Scan for the cell matching the given text and deliver its (x, y) coordinate at center. 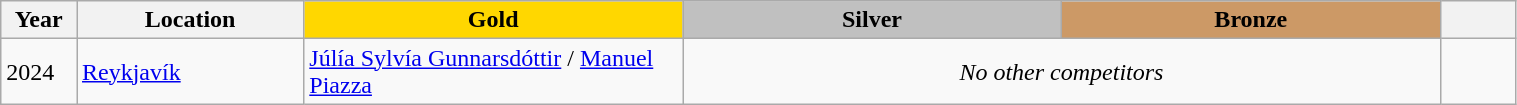
2024 (39, 72)
Bronze (1250, 20)
No other competitors (1062, 72)
Year (39, 20)
Gold (494, 20)
Júlía Sylvía Gunnarsdóttir / Manuel Piazza (494, 72)
Silver (872, 20)
Location (190, 20)
Reykjavík (190, 72)
